Determine the (x, y) coordinate at the center of the cell enclosing the given text.  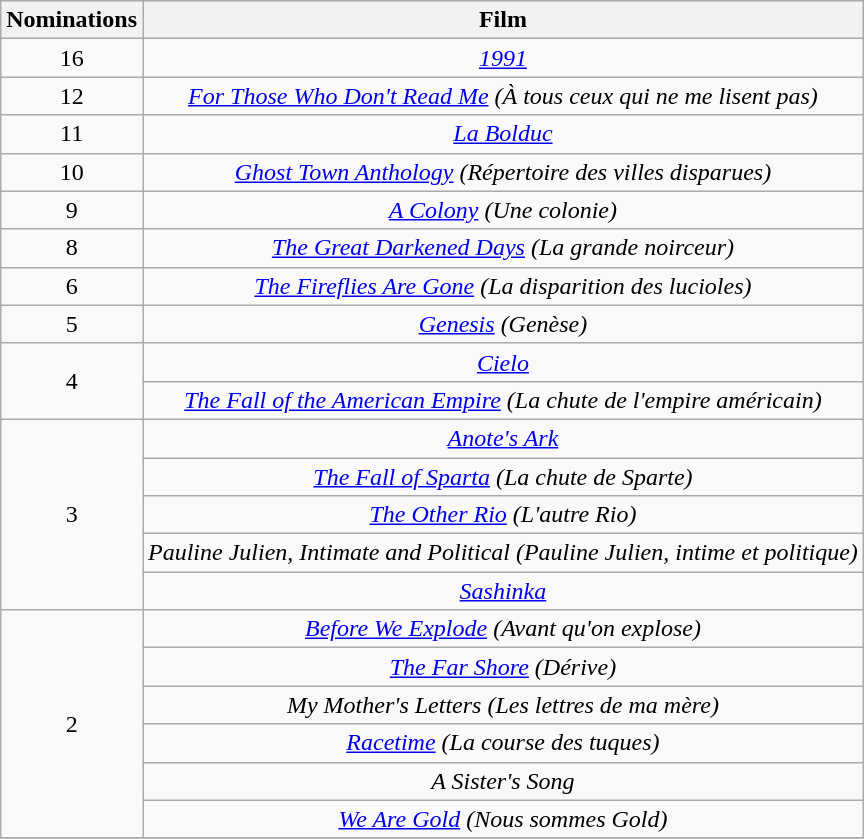
My Mother's Letters (Les lettres de ma mère) (502, 705)
Pauline Julien, Intimate and Political (Pauline Julien, intime et politique) (502, 553)
Film (502, 20)
11 (72, 134)
Anote's Ark (502, 438)
The Other Rio (L'autre Rio) (502, 515)
12 (72, 96)
Before We Explode (Avant qu'on explose) (502, 629)
3 (72, 514)
Sashinka (502, 591)
10 (72, 172)
The Fireflies Are Gone (La disparition des lucioles) (502, 286)
Ghost Town Anthology (Répertoire des villes disparues) (502, 172)
The Fall of Sparta (La chute de Sparte) (502, 477)
Racetime (La course des tuques) (502, 743)
The Fall of the American Empire (La chute de l'empire américain) (502, 400)
9 (72, 210)
A Colony (Une colonie) (502, 210)
4 (72, 381)
La Bolduc (502, 134)
We Are Gold (Nous sommes Gold) (502, 819)
1991 (502, 58)
A Sister's Song (502, 781)
Nominations (72, 20)
2 (72, 724)
16 (72, 58)
For Those Who Don't Read Me (À tous ceux qui ne me lisent pas) (502, 96)
8 (72, 248)
6 (72, 286)
Genesis (Genèse) (502, 324)
The Great Darkened Days (La grande noirceur) (502, 248)
Cielo (502, 362)
The Far Shore (Dérive) (502, 667)
5 (72, 324)
